Determine the (x, y) coordinate at the center of the cell enclosing the given text.  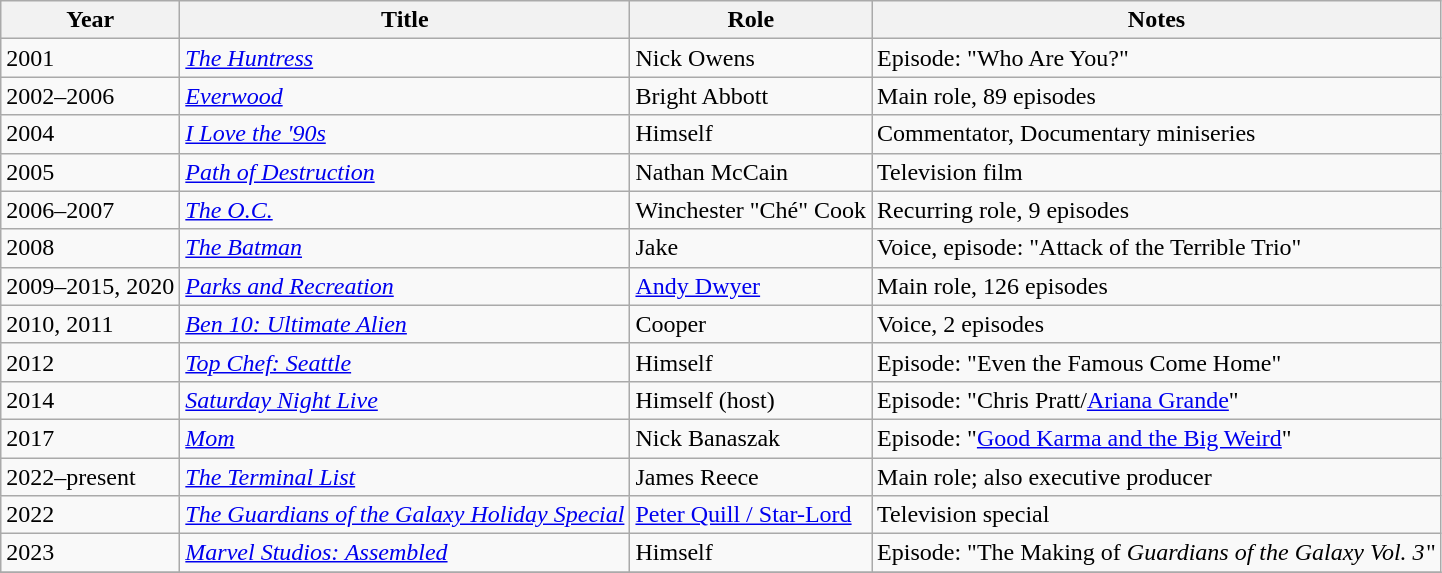
Nathan McCain (751, 172)
2004 (90, 134)
The Guardians of the Galaxy Holiday Special (405, 515)
Everwood (405, 96)
Cooper (751, 324)
Mom (405, 438)
2010, 2011 (90, 324)
The Terminal List (405, 477)
Main role, 126 episodes (1157, 286)
Himself (host) (751, 400)
The Batman (405, 248)
2014 (90, 400)
2002–2006 (90, 96)
2001 (90, 58)
Voice, episode: "Attack of the Terrible Trio" (1157, 248)
Nick Owens (751, 58)
Episode: "Chris Pratt/Ariana Grande" (1157, 400)
Marvel Studios: Assembled (405, 553)
Commentator, Documentary miniseries (1157, 134)
Main role; also executive producer (1157, 477)
Television film (1157, 172)
2008 (90, 248)
Bright Abbott (751, 96)
Title (405, 20)
Voice, 2 episodes (1157, 324)
Path of Destruction (405, 172)
Episode: "Good Karma and the Big Weird" (1157, 438)
Recurring role, 9 episodes (1157, 210)
James Reece (751, 477)
2022 (90, 515)
2023 (90, 553)
2012 (90, 362)
Year (90, 20)
The O.C. (405, 210)
Winchester "Ché" Cook (751, 210)
Episode: "The Making of Guardians of the Galaxy Vol. 3 " (1157, 553)
2022–present (90, 477)
2009–2015, 2020 (90, 286)
I Love the '90s (405, 134)
Ben 10: Ultimate Alien (405, 324)
Episode: "Who Are You?" (1157, 58)
Television special (1157, 515)
Top Chef: Seattle (405, 362)
Role (751, 20)
2005 (90, 172)
Parks and Recreation (405, 286)
Notes (1157, 20)
Main role, 89 episodes (1157, 96)
Saturday Night Live (405, 400)
2006–2007 (90, 210)
Peter Quill / Star-Lord (751, 515)
The Huntress (405, 58)
Episode: "Even the Famous Come Home" (1157, 362)
Andy Dwyer (751, 286)
Jake (751, 248)
Nick Banaszak (751, 438)
2017 (90, 438)
